Output the [x, y] coordinate of the center of the cell containing the given text.  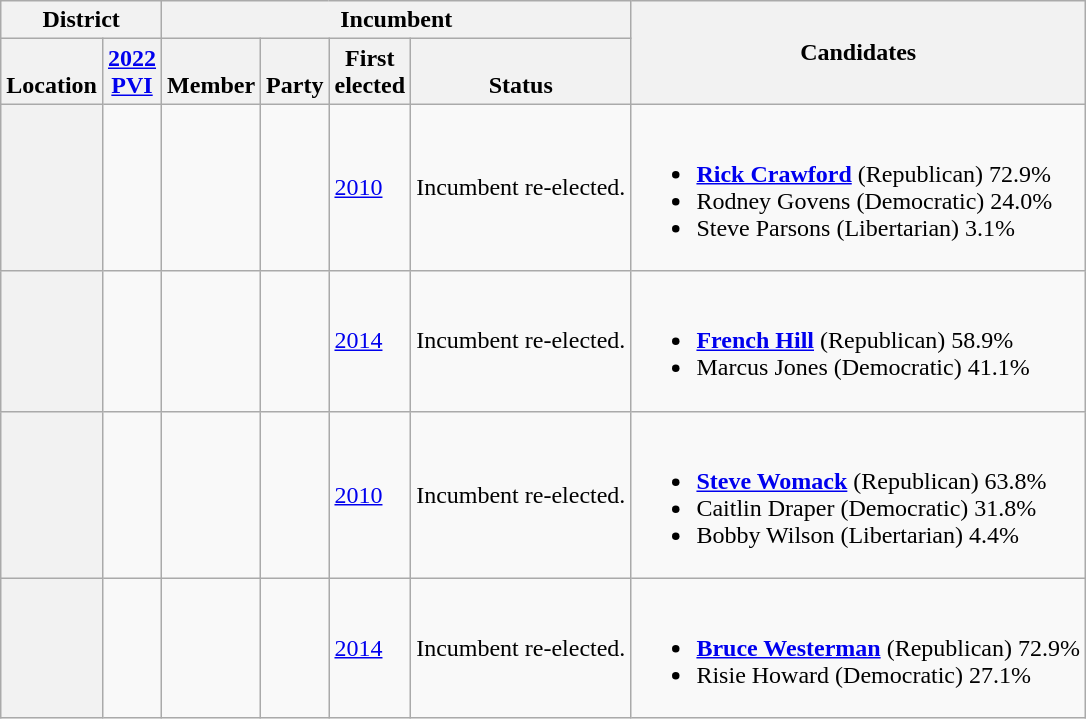
Location [52, 72]
District [82, 20]
Rick Crawford (Republican) 72.9%Rodney Govens (Democratic) 24.0%Steve Parsons (Libertarian) 3.1% [858, 188]
Firstelected [370, 72]
2022PVI [132, 72]
Status [521, 72]
Party [295, 72]
Incumbent [396, 20]
Bruce Westerman (Republican) 72.9%Risie Howard (Democratic) 27.1% [858, 648]
Member [212, 72]
Candidates [858, 52]
French Hill (Republican) 58.9%Marcus Jones (Democratic) 41.1% [858, 341]
Steve Womack (Republican) 63.8%Caitlin Draper (Democratic) 31.8%Bobby Wilson (Libertarian) 4.4% [858, 494]
